Provide the (X, Y) coordinate of the cell's center where the given text is located.  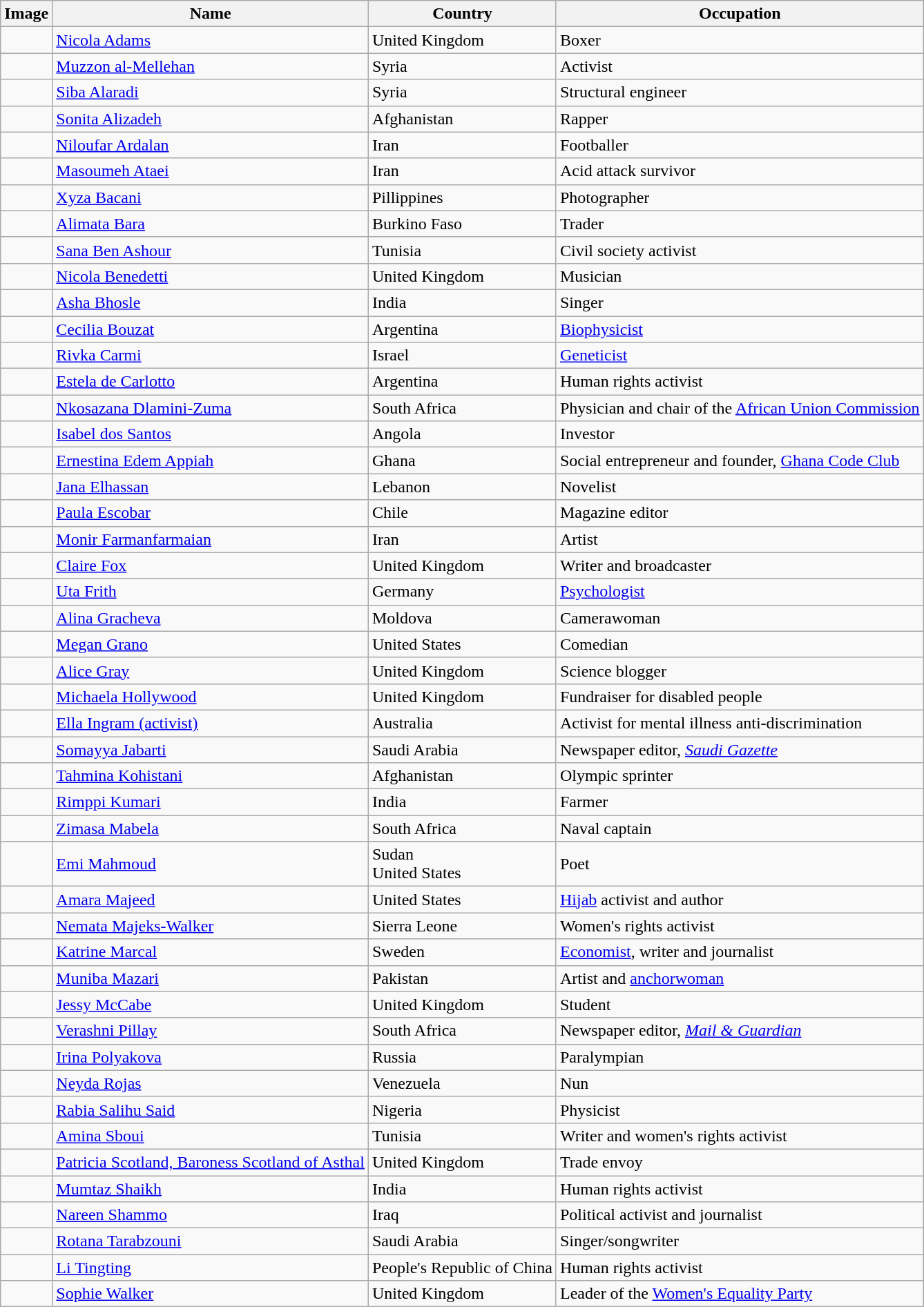
Cecilia Bouzat (211, 329)
Biophysicist (740, 329)
Muzzon al-Mellehan (211, 66)
Farmer (740, 802)
Pakistan (462, 978)
Magazine editor (740, 513)
Tahmina Kohistani (211, 776)
Estela de Carlotto (211, 382)
Hijab activist and author (740, 900)
Xyza Bacani (211, 197)
Venezuela (462, 1083)
Angola (462, 434)
Sana Ben Ashour (211, 250)
Burkino Faso (462, 224)
Writer and broadcaster (740, 565)
Megan Grano (211, 644)
Boxer (740, 40)
Singer/songwriter (740, 1241)
Verashni Pillay (211, 1031)
Siba Alaradi (211, 93)
Emi Mahmoud (211, 864)
Sophie Walker (211, 1294)
Paula Escobar (211, 513)
Monir Farmanfarmaian (211, 539)
Israel (462, 356)
Nkosazana Dlamini-Zuma (211, 408)
Ghana (462, 461)
People's Republic of China (462, 1268)
Rabia Salihu Said (211, 1110)
Poet (740, 864)
Patricia Scotland, Baroness Scotland of Asthal (211, 1162)
Li Tingting (211, 1268)
Amara Majeed (211, 900)
Somayya Jabarti (211, 749)
Nicola Adams (211, 40)
Moldova (462, 618)
Nareen Shammo (211, 1215)
Uta Frith (211, 592)
Writer and women's rights activist (740, 1136)
Nigeria (462, 1110)
Artist and anchorwoman (740, 978)
Paralympian (740, 1057)
Asha Bhosle (211, 302)
Geneticist (740, 356)
Acid attack survivor (740, 171)
Ernestina Edem Appiah (211, 461)
Chile (462, 513)
Science blogger (740, 670)
Ella Ingram (activist) (211, 723)
Nemata Majeks-Walker (211, 926)
Lebanon (462, 487)
Alice Gray (211, 670)
Camerawoman (740, 618)
Artist (740, 539)
Rivka Carmi (211, 356)
Masoumeh Ataei (211, 171)
Naval captain (740, 829)
Jessy McCabe (211, 1005)
Sweden (462, 952)
Country (462, 14)
Structural engineer (740, 93)
Occupation (740, 14)
Rimppi Kumari (211, 802)
Russia (462, 1057)
Political activist and journalist (740, 1215)
Nicola Benedetti (211, 276)
Germany (462, 592)
Fundraiser for disabled people (740, 697)
Australia (462, 723)
Image (26, 14)
Singer (740, 302)
Sierra Leone (462, 926)
Muniba Mazari (211, 978)
Trader (740, 224)
Irina Polyakova (211, 1057)
Michaela Hollywood (211, 697)
SudanUnited States (462, 864)
Jana Elhassan (211, 487)
Physicist (740, 1110)
Alimata Bara (211, 224)
Trade envoy (740, 1162)
Civil society activist (740, 250)
Activist (740, 66)
Investor (740, 434)
Amina Sboui (211, 1136)
Activist for mental illness anti-discrimination (740, 723)
Novelist (740, 487)
Name (211, 14)
Psychologist (740, 592)
Katrine Marcal (211, 952)
Musician (740, 276)
Mumtaz Shaikh (211, 1188)
Iraq (462, 1215)
Comedian (740, 644)
Zimasa Mabela (211, 829)
Niloufar Ardalan (211, 145)
Nun (740, 1083)
Rotana Tarabzouni (211, 1241)
Social entrepreneur and founder, Ghana Code Club (740, 461)
Photographer (740, 197)
Women's rights activist (740, 926)
Footballer (740, 145)
Newspaper editor, Mail & Guardian (740, 1031)
Claire Fox (211, 565)
Newspaper editor, Saudi Gazette (740, 749)
Sonita Alizadeh (211, 119)
Neyda Rojas (211, 1083)
Pillippines (462, 197)
Physician and chair of the African Union Commission (740, 408)
Economist, writer and journalist (740, 952)
Rapper (740, 119)
Olympic sprinter (740, 776)
Isabel dos Santos (211, 434)
Leader of the Women's Equality Party (740, 1294)
Alina Gracheva (211, 618)
Student (740, 1005)
